From the cell containing the given text, extract its center point as [x, y] coordinate. 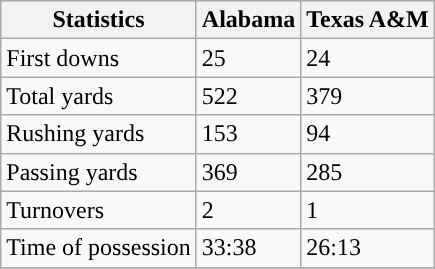
Turnovers [99, 210]
26:13 [368, 248]
153 [248, 134]
Texas A&M [368, 20]
Passing yards [99, 172]
94 [368, 134]
379 [368, 96]
Time of possession [99, 248]
24 [368, 58]
Total yards [99, 96]
369 [248, 172]
285 [368, 172]
Alabama [248, 20]
25 [248, 58]
Rushing yards [99, 134]
First downs [99, 58]
Statistics [99, 20]
33:38 [248, 248]
1 [368, 210]
2 [248, 210]
522 [248, 96]
